Return the (x, y) coordinate for the center point of the cell that contains the specified text.  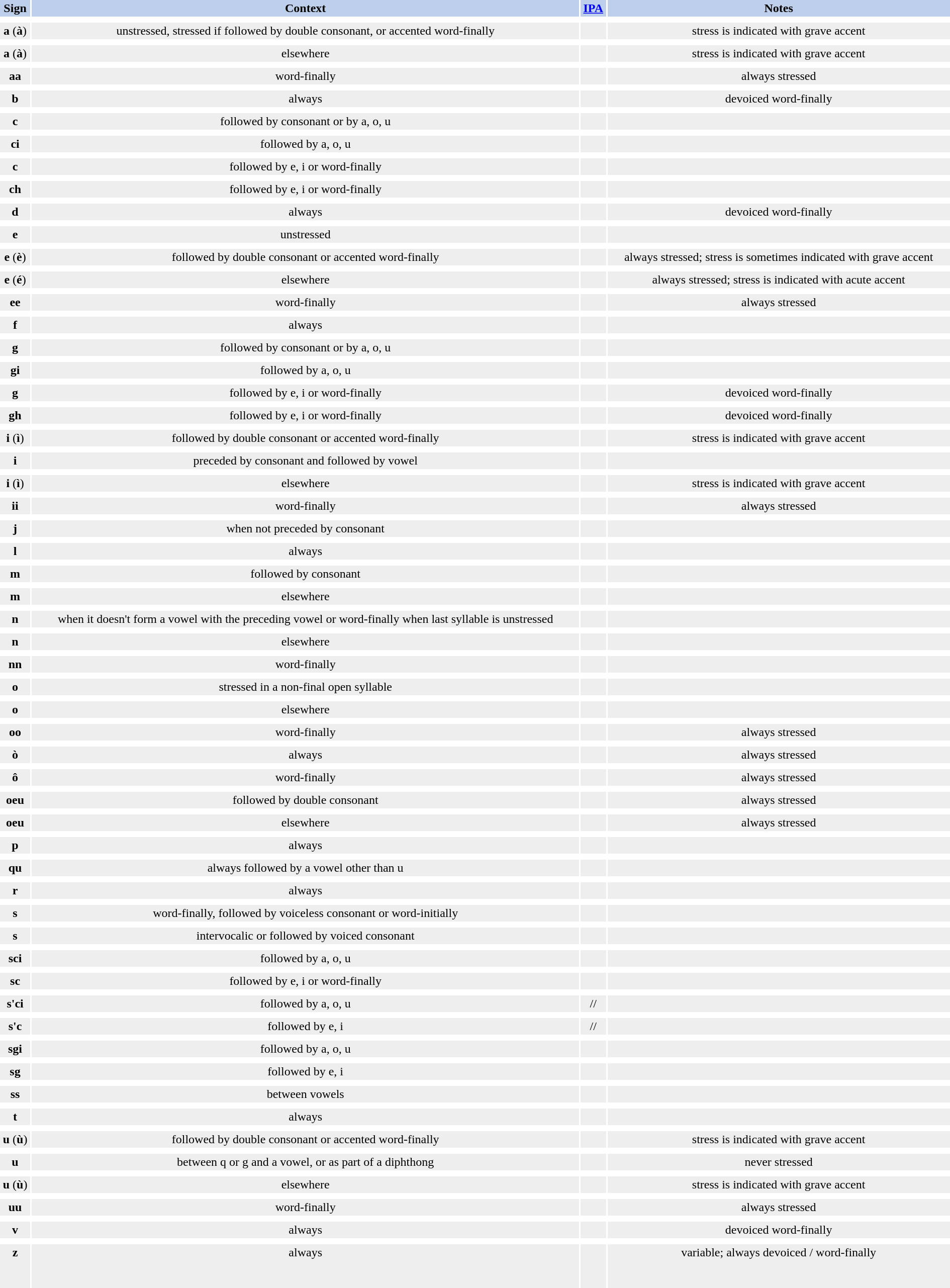
sgi (15, 1049)
unstressed (306, 234)
gi (15, 370)
qu (15, 868)
e (é) (15, 280)
sg (15, 1072)
followed by consonant (306, 574)
ss (15, 1094)
between vowels (306, 1094)
ii (15, 506)
stressed in a non-final open syllable (306, 687)
ô (15, 777)
t (15, 1117)
u (15, 1162)
v (15, 1230)
b (15, 99)
s'c (15, 1027)
between q or g and a vowel, or as part of a diphthong (306, 1162)
i (15, 461)
always stressed; stress is sometimes indicated with grave accent (779, 257)
never stressed (779, 1162)
preceded by consonant and followed by vowel (306, 461)
always followed by a vowel other than u (306, 868)
ò (15, 755)
Context (306, 8)
z (15, 1266)
Notes (779, 8)
sci (15, 958)
word-finally, followed by voiceless consonant or word-initially (306, 913)
e (15, 234)
intervocalic or followed by voiced consonant (306, 936)
ee (15, 303)
p (15, 846)
followed by double consonant (306, 800)
oo (15, 732)
when not preceded by consonant (306, 529)
nn (15, 665)
variable; always devoiced / word-finally (779, 1266)
sc (15, 981)
gh (15, 415)
uu (15, 1208)
unstressed, stressed if followed by double consonant, or accented word-finally (306, 31)
ci (15, 144)
r (15, 891)
when it doesn't form a vowel with the preceding vowel or word-finally when last syllable is unstressed (306, 619)
l (15, 551)
f (15, 325)
always stressed; stress is indicated with acute accent (779, 280)
d (15, 212)
s'ci (15, 1003)
aa (15, 76)
ch (15, 189)
e (è) (15, 257)
IPA (593, 8)
Sign (15, 8)
j (15, 529)
